Find where the given text appears and provide that cell's center as [X, Y] coordinate. 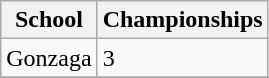
3 [182, 58]
Championships [182, 20]
School [49, 20]
Gonzaga [49, 58]
